From the cell containing the given text, extract its center point as (X, Y) coordinate. 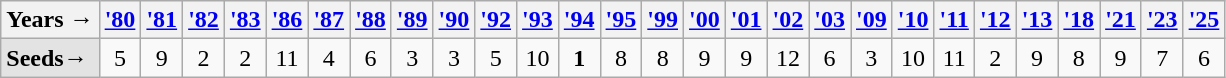
'92 (496, 20)
'80 (120, 20)
'95 (621, 20)
'94 (579, 20)
4 (329, 58)
'87 (329, 20)
'11 (954, 20)
'83 (245, 20)
'01 (746, 20)
12 (788, 58)
'89 (412, 20)
'81 (162, 20)
'00 (705, 20)
'25 (1204, 20)
Seeds→ (50, 58)
'90 (454, 20)
'18 (1079, 20)
'03 (830, 20)
'12 (995, 20)
7 (1162, 58)
Years → (50, 20)
'13 (1037, 20)
'93 (538, 20)
'23 (1162, 20)
'10 (913, 20)
'02 (788, 20)
'09 (871, 20)
'88 (371, 20)
'82 (204, 20)
'86 (287, 20)
1 (579, 58)
'99 (663, 20)
'21 (1121, 20)
